Find where the given text appears and provide that cell's center as (x, y) coordinate. 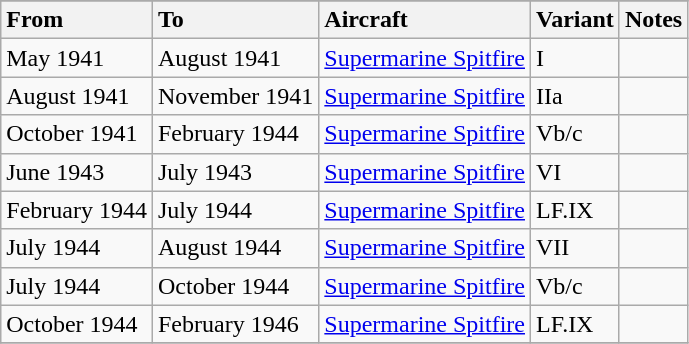
From (77, 20)
May 1941 (77, 58)
Notes (653, 20)
November 1941 (235, 96)
I (576, 58)
To (235, 20)
August 1944 (235, 248)
June 1943 (77, 172)
Aircraft (425, 20)
VI (576, 172)
October 1941 (77, 134)
VII (576, 248)
IIa (576, 96)
February 1946 (235, 324)
July 1943 (235, 172)
Variant (576, 20)
